Capture the cell that displays the provided text and extract its (x, y) central coordinate. 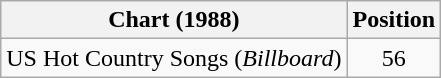
Chart (1988) (174, 20)
Position (394, 20)
US Hot Country Songs (Billboard) (174, 58)
56 (394, 58)
